Determine the (x, y) coordinate at the center of the cell enclosing the given text.  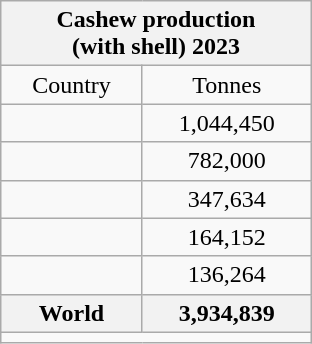
164,152 (226, 237)
347,634 (226, 199)
Country (72, 85)
782,000 (226, 161)
136,264 (226, 275)
1,044,450 (226, 123)
Tonnes (226, 85)
Cashew production(with shell) 2023 (156, 34)
World (72, 313)
3,934,839 (226, 313)
